Capture the cell that displays the provided text and extract its [X, Y] central coordinate. 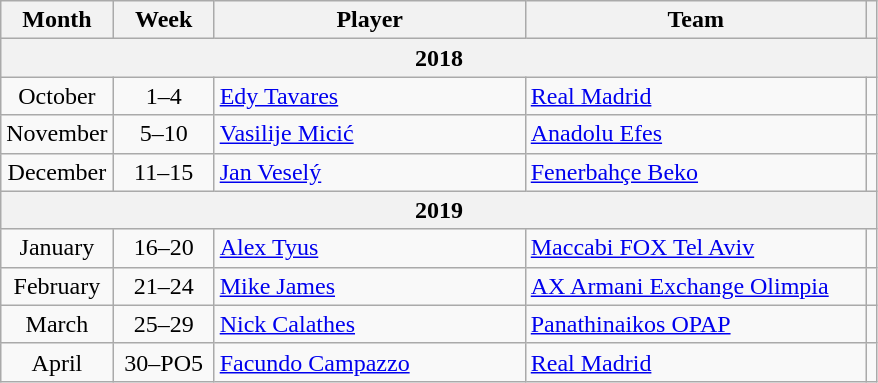
October [57, 96]
February [57, 286]
Alex Tyus [370, 248]
Nick Calathes [370, 324]
November [57, 134]
2018 [440, 58]
5–10 [164, 134]
25–29 [164, 324]
Anadolu Efes [696, 134]
16–20 [164, 248]
December [57, 172]
April [57, 362]
Month [57, 20]
Panathinaikos OPAP [696, 324]
January [57, 248]
Jan Veselý [370, 172]
30–PO5 [164, 362]
1–4 [164, 96]
11–15 [164, 172]
March [57, 324]
Week [164, 20]
Fenerbahçe Beko [696, 172]
Facundo Campazzo [370, 362]
Edy Tavares [370, 96]
Mike James [370, 286]
Player [370, 20]
Team [696, 20]
Maccabi FOX Tel Aviv [696, 248]
21–24 [164, 286]
AX Armani Exchange Olimpia [696, 286]
Vasilije Micić [370, 134]
2019 [440, 210]
